Search for the cell housing the specified text and yield its (X, Y) center coordinate. 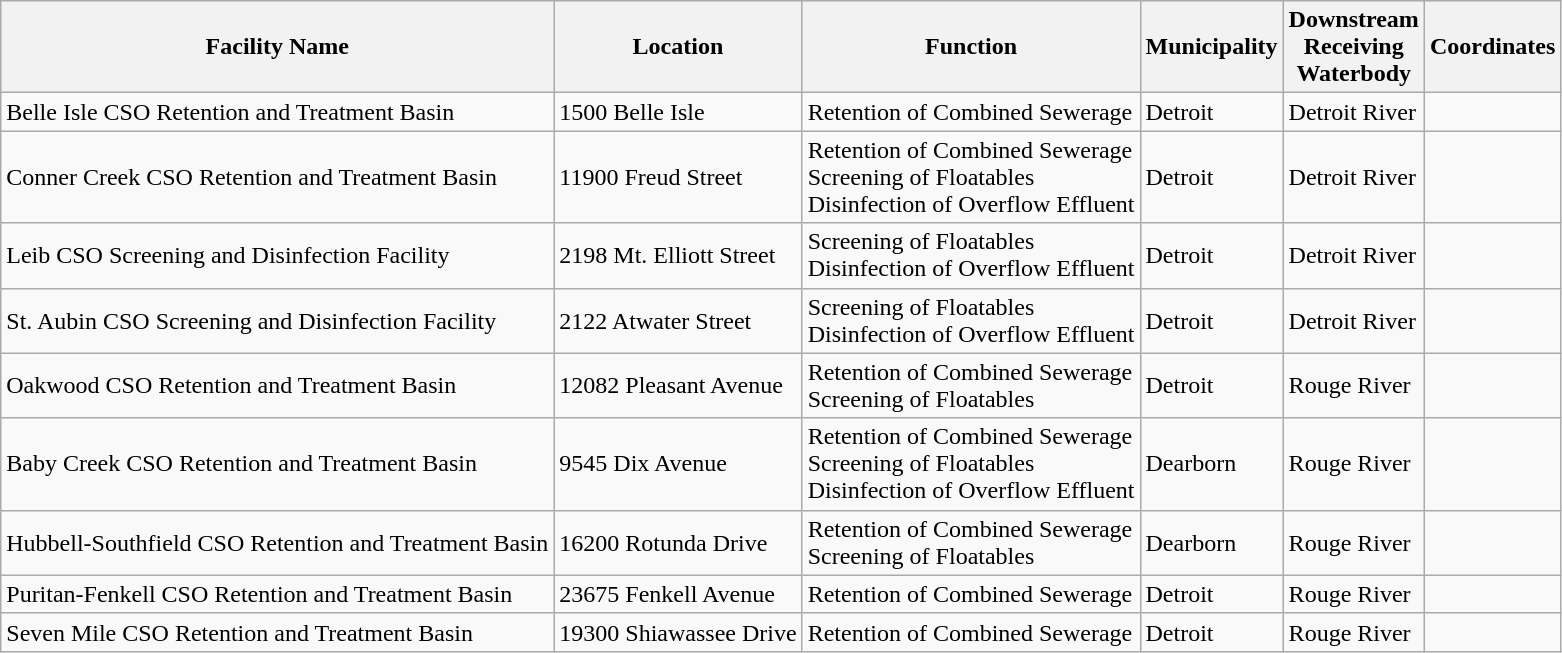
Coordinates (1492, 47)
Baby Creek CSO Retention and Treatment Basin (278, 464)
1500 Belle Isle (678, 112)
Municipality (1212, 47)
2198 Mt. Elliott Street (678, 256)
St. Aubin CSO Screening and Disinfection Facility (278, 320)
Seven Mile CSO Retention and Treatment Basin (278, 632)
11900 Freud Street (678, 177)
Facility Name (278, 47)
Location (678, 47)
12082 Pleasant Avenue (678, 386)
DownstreamReceivingWaterbody (1354, 47)
Leib CSO Screening and Disinfection Facility (278, 256)
9545 Dix Avenue (678, 464)
Belle Isle CSO Retention and Treatment Basin (278, 112)
Oakwood CSO Retention and Treatment Basin (278, 386)
19300 Shiawassee Drive (678, 632)
23675 Fenkell Avenue (678, 594)
Hubbell-Southfield CSO Retention and Treatment Basin (278, 542)
Function (971, 47)
Conner Creek CSO Retention and Treatment Basin (278, 177)
Puritan-Fenkell CSO Retention and Treatment Basin (278, 594)
2122 Atwater Street (678, 320)
16200 Rotunda Drive (678, 542)
